From the cell containing the given text, extract its center point as (x, y) coordinate. 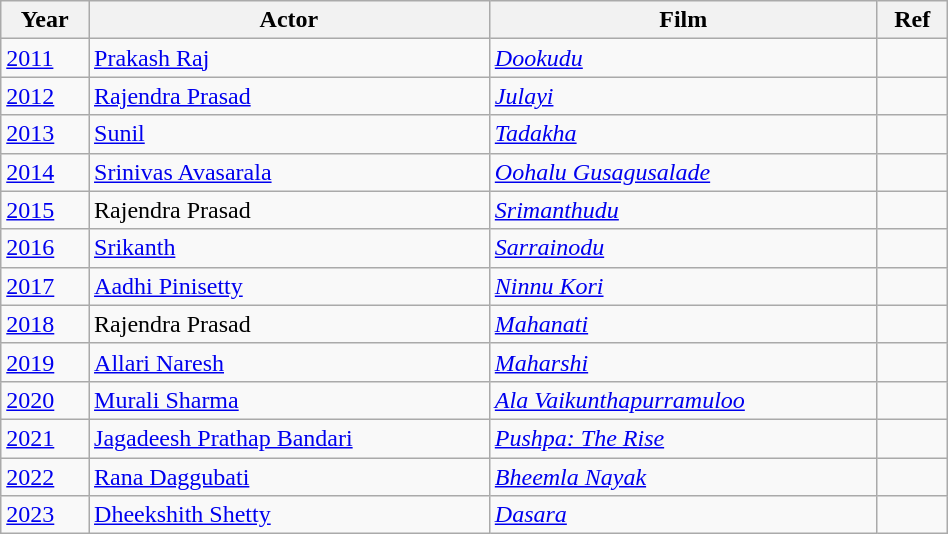
Year (45, 20)
Jagadeesh Prathap Bandari (290, 438)
2017 (45, 286)
Actor (290, 20)
Aadhi Pinisetty (290, 286)
Srikanth (290, 248)
Dookudu (683, 58)
Prakash Raj (290, 58)
2013 (45, 134)
2014 (45, 172)
Dasara (683, 515)
Ref (912, 20)
Ninnu Kori (683, 286)
2015 (45, 210)
Allari Naresh (290, 362)
Oohalu Gusagusalade (683, 172)
Sarrainodu (683, 248)
Mahanati (683, 324)
Murali Sharma (290, 400)
2016 (45, 248)
2011 (45, 58)
2019 (45, 362)
2023 (45, 515)
Srinivas Avasarala (290, 172)
Julayi (683, 96)
2012 (45, 96)
Bheemla Nayak (683, 477)
Ala Vaikunthapurramuloo (683, 400)
2022 (45, 477)
Film (683, 20)
Srimanthudu (683, 210)
Pushpa: The Rise (683, 438)
Dheekshith Shetty (290, 515)
Tadakha (683, 134)
Sunil (290, 134)
Maharshi (683, 362)
2018 (45, 324)
2020 (45, 400)
Rana Daggubati (290, 477)
2021 (45, 438)
